From the cell containing the given text, extract its center point as (x, y) coordinate. 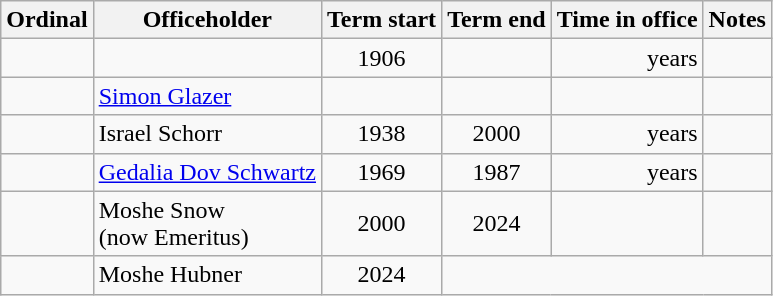
Israel Schorr (207, 134)
Notes (737, 20)
Simon Glazer (207, 96)
Officeholder (207, 20)
1969 (381, 172)
1906 (381, 58)
Term end (497, 20)
Gedalia Dov Schwartz (207, 172)
Moshe Hubner (207, 275)
Ordinal (47, 20)
1938 (381, 134)
1987 (497, 172)
Term start (381, 20)
Moshe Snow(now Emeritus) (207, 224)
Time in office (627, 20)
